Scan for the cell matching the given text and deliver its (X, Y) coordinate at center. 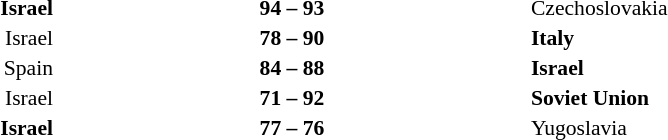
84 – 88 (292, 68)
78 – 90 (292, 38)
71 – 92 (292, 98)
